Extract the [X, Y] coordinate from the center of the cell holding the provided text.  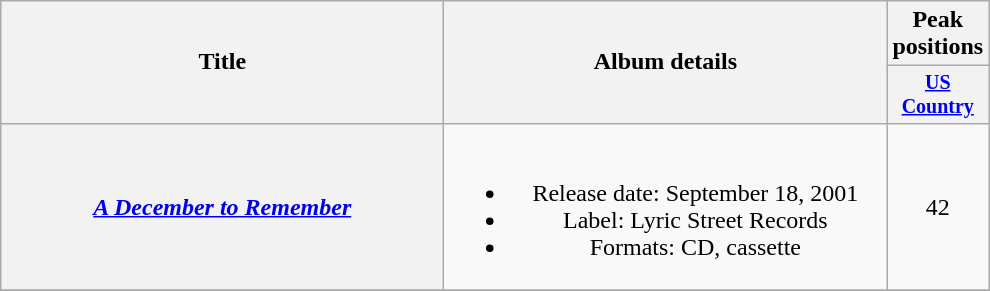
A December to Remember [222, 206]
Album details [666, 62]
Release date: September 18, 2001Label: Lyric Street RecordsFormats: CD, cassette [666, 206]
US Country [938, 94]
Peak positions [938, 34]
42 [938, 206]
Title [222, 62]
